Extract the [x, y] coordinate from the center of the cell holding the provided text.  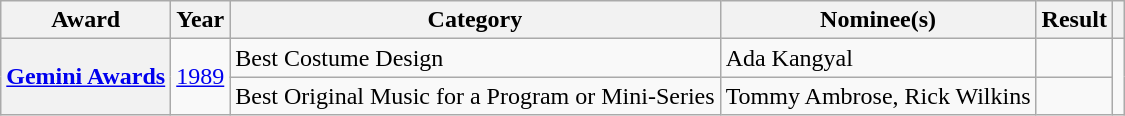
Best Costume Design [475, 58]
Tommy Ambrose, Rick Wilkins [878, 96]
Ada Kangyal [878, 58]
Nominee(s) [878, 20]
Best Original Music for a Program or Mini-Series [475, 96]
Gemini Awards [86, 77]
Result [1074, 20]
Category [475, 20]
Year [200, 20]
Award [86, 20]
1989 [200, 77]
